Pinpoint the cell where the given text exists, returning its (x, y) midpoint coordinate. 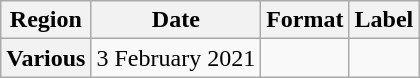
Format (305, 20)
3 February 2021 (176, 58)
Region (46, 20)
Date (176, 20)
Label (384, 20)
Various (46, 58)
